Provide the [x, y] coordinate of the cell's center where the given text is located.  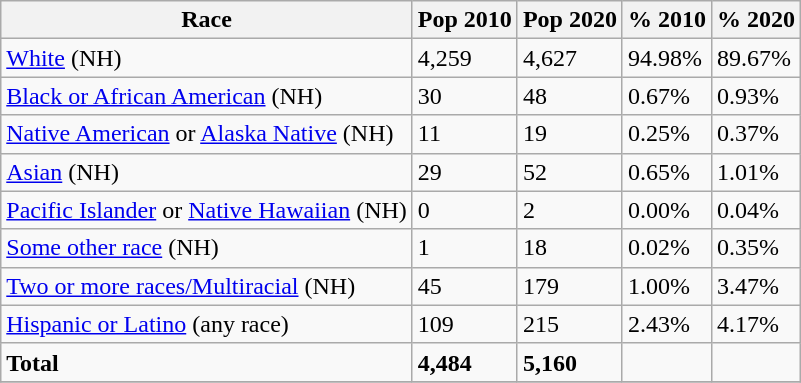
4,484 [464, 362]
0.00% [666, 210]
1.00% [666, 286]
0.65% [666, 172]
Black or African American (NH) [207, 96]
0.37% [756, 134]
1.01% [756, 172]
Two or more races/Multiracial (NH) [207, 286]
4,259 [464, 58]
5,160 [570, 362]
18 [570, 248]
19 [570, 134]
109 [464, 324]
0.93% [756, 96]
Pacific Islander or Native Hawaiian (NH) [207, 210]
0.25% [666, 134]
0 [464, 210]
2 [570, 210]
1 [464, 248]
0.67% [666, 96]
52 [570, 172]
Asian (NH) [207, 172]
Hispanic or Latino (any race) [207, 324]
89.67% [756, 58]
Native American or Alaska Native (NH) [207, 134]
48 [570, 96]
11 [464, 134]
30 [464, 96]
Race [207, 20]
Pop 2020 [570, 20]
White (NH) [207, 58]
% 2020 [756, 20]
4.17% [756, 324]
0.04% [756, 210]
Pop 2010 [464, 20]
0.02% [666, 248]
3.47% [756, 286]
% 2010 [666, 20]
Total [207, 362]
Some other race (NH) [207, 248]
215 [570, 324]
29 [464, 172]
45 [464, 286]
0.35% [756, 248]
94.98% [666, 58]
4,627 [570, 58]
2.43% [666, 324]
179 [570, 286]
